Determine the (x, y) coordinate at the center of the cell enclosing the given text.  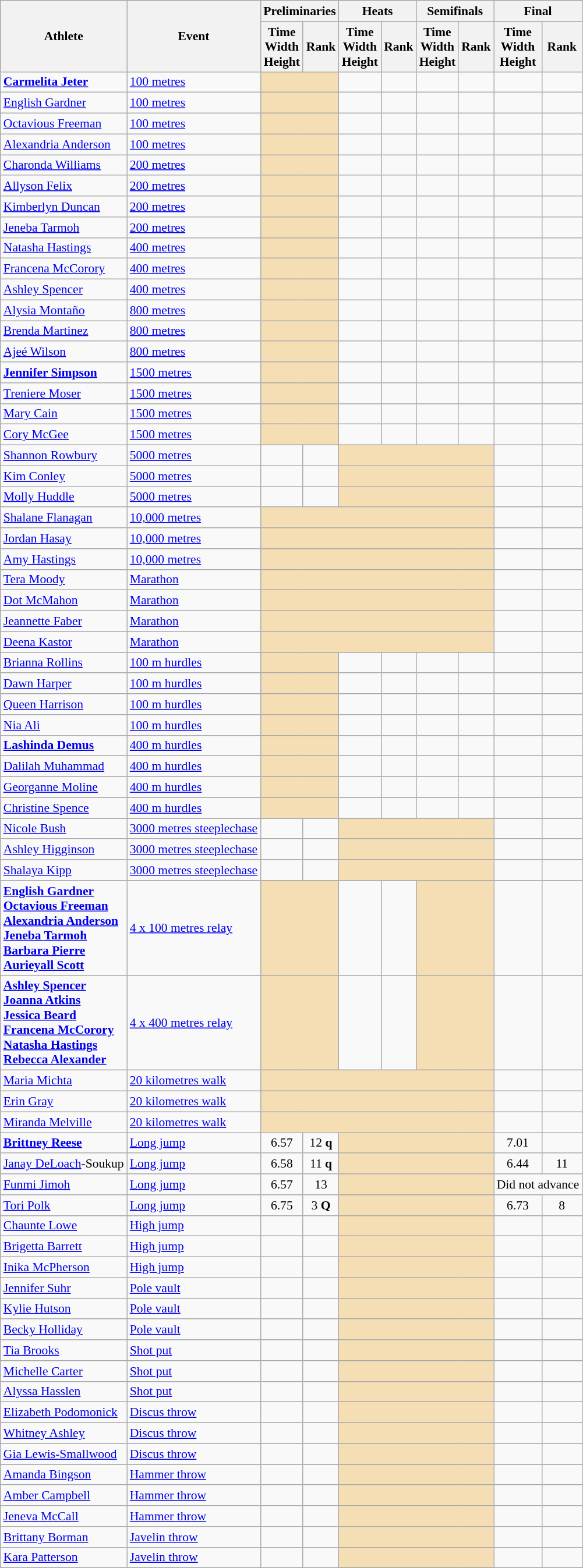
Maria Michta (64, 1081)
Funmi Jimoh (64, 1184)
Erin Gray (64, 1102)
Francena McCorory (64, 269)
Nia Ali (64, 725)
Dawn Harper (64, 684)
Amber Campbell (64, 1496)
Ashley Higginson (64, 850)
English GardnerOctavious FreemanAlexandria AndersonJeneba TarmohBarbara PierreAurieyall Scott (64, 928)
Treniere Moser (64, 393)
Lashinda Demus (64, 746)
12 q (320, 1143)
Jeannette Faber (64, 622)
11 (561, 1164)
Tori Polk (64, 1205)
Alysia Montaño (64, 310)
6.44 (518, 1164)
Amanda Bingson (64, 1475)
Chaunte Lowe (64, 1226)
Brigetta Barrett (64, 1247)
Heats (377, 11)
Gia Lewis-Smallwood (64, 1454)
Alyssa Hasslen (64, 1392)
Kimberlyn Duncan (64, 207)
Shalane Flanagan (64, 518)
13 (320, 1184)
Brianna Rollins (64, 663)
Becky Holliday (64, 1330)
Ajeé Wilson (64, 352)
Cory McGee (64, 435)
Amy Hastings (64, 559)
Final (538, 11)
6.73 (518, 1205)
Molly Huddle (64, 497)
8 (561, 1205)
4 x 100 metres relay (194, 928)
Charonda Williams (64, 165)
3 Q (320, 1205)
Shannon Rowbury (64, 456)
Jennifer Suhr (64, 1288)
Event (194, 36)
Ashley SpencerJoanna AtkinsJessica BeardFrancena McCororyNatasha HastingsRebecca Alexander (64, 1023)
Queen Harrison (64, 704)
7.01 (518, 1143)
Inika McPherson (64, 1268)
Alexandria Anderson (64, 144)
Nicole Bush (64, 829)
Kylie Hutson (64, 1309)
4 x 400 metres relay (194, 1023)
Jeneba Tarmoh (64, 228)
Brittney Reese (64, 1143)
Michelle Carter (64, 1371)
Octavious Freeman (64, 124)
6.58 (282, 1164)
Kara Patterson (64, 1558)
11 q (320, 1164)
Jennifer Simpson (64, 373)
Elizabeth Podomonick (64, 1413)
Semifinals (455, 11)
Ashley Spencer (64, 290)
Did not advance (538, 1184)
Jeneva McCall (64, 1516)
Georganne Moline (64, 787)
Whitney Ashley (64, 1434)
Janay DeLoach-Soukup (64, 1164)
Carmelita Jeter (64, 82)
Miranda Melville (64, 1122)
Allyson Felix (64, 186)
English Gardner (64, 103)
Brittany Borman (64, 1537)
Athlete (64, 36)
Deena Kastor (64, 642)
Mary Cain (64, 414)
6.75 (282, 1205)
Shalaya Kipp (64, 870)
Tera Moody (64, 580)
Brenda Martinez (64, 331)
Natasha Hastings (64, 248)
Christine Spence (64, 808)
Dalilah Muhammad (64, 767)
Jordan Hasay (64, 538)
Kim Conley (64, 476)
Dot McMahon (64, 601)
Preliminaries (299, 11)
Tia Brooks (64, 1350)
